Capture the cell that displays the provided text and extract its (X, Y) central coordinate. 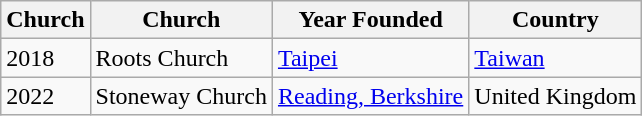
United Kingdom (556, 96)
2018 (46, 58)
Stoneway Church (181, 96)
Reading, Berkshire (370, 96)
Taiwan (556, 58)
Taipei (370, 58)
Country (556, 20)
2022 (46, 96)
Year Founded (370, 20)
Roots Church (181, 58)
